Locate the cell with the specified text and output its [x, y] center coordinate. 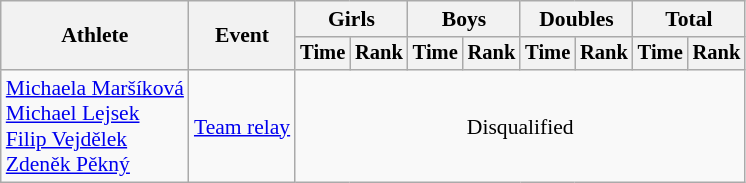
Boys [464, 19]
Athlete [95, 36]
Michaela MaršíkováMichael LejsekFilip VejdělekZdeněk Pěkný [95, 126]
Disqualified [520, 126]
Team relay [242, 126]
Event [242, 36]
Girls [351, 19]
Doubles [576, 19]
Total [689, 19]
